Identify which cell holds the provided text, then report its (X, Y) central coordinate. 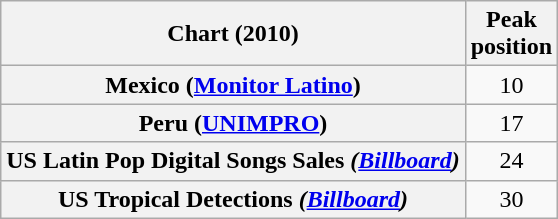
Peru (UNIMPRO) (233, 123)
17 (511, 123)
Peakposition (511, 34)
24 (511, 161)
10 (511, 85)
30 (511, 199)
Chart (2010) (233, 34)
US Latin Pop Digital Songs Sales (Billboard) (233, 161)
Mexico (Monitor Latino) (233, 85)
US Tropical Detections (Billboard) (233, 199)
